Return [X, Y] of the center of cell containing provided text 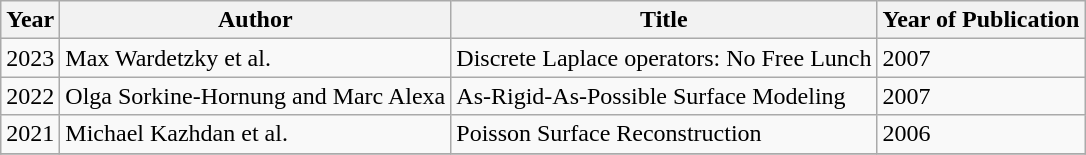
2022 [30, 96]
Title [664, 20]
Max Wardetzky et al. [256, 58]
Year [30, 20]
Olga Sorkine-Hornung and Marc Alexa [256, 96]
Poisson Surface Reconstruction [664, 134]
Author [256, 20]
Year of Publication [981, 20]
As-Rigid-As-Possible Surface Modeling [664, 96]
2006 [981, 134]
2021 [30, 134]
Michael Kazhdan et al. [256, 134]
2023 [30, 58]
Discrete Laplace operators: No Free Lunch [664, 58]
